Detect which cell encompasses the target text, then output its (x, y) center coordinate. 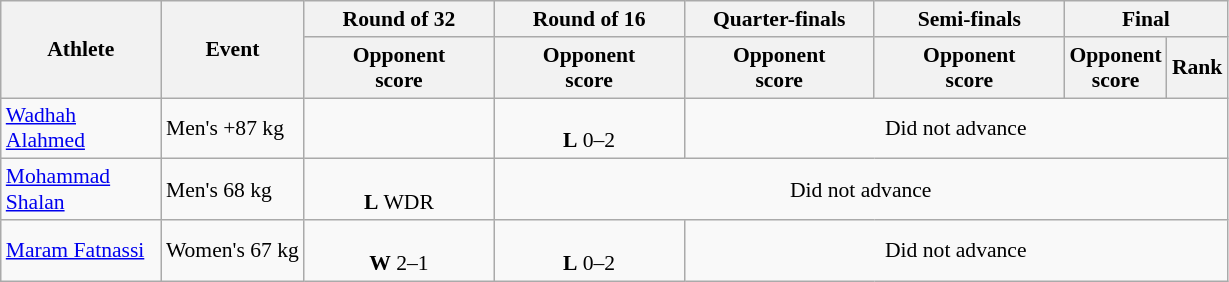
Event (232, 50)
Mohammad Shalan (81, 190)
W 2–1 (399, 250)
Final (1146, 19)
Quarter-finals (779, 19)
Round of 16 (589, 19)
Men's +87 kg (232, 128)
Round of 32 (399, 19)
Women's 67 kg (232, 250)
L WDR (399, 190)
Semi-finals (969, 19)
Men's 68 kg (232, 190)
Rank (1198, 68)
Maram Fatnassi (81, 250)
Wadhah Alahmed (81, 128)
Athlete (81, 50)
